Scan for the cell matching the given text and deliver its [x, y] coordinate at center. 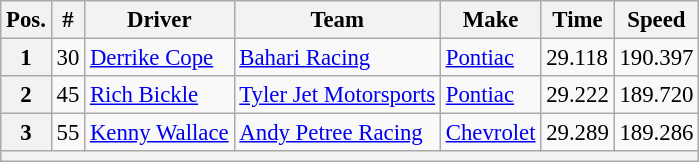
29.222 [578, 95]
189.720 [656, 95]
Andy Petree Racing [337, 133]
55 [68, 133]
1 [26, 58]
189.286 [656, 133]
Time [578, 20]
Chevrolet [490, 133]
29.289 [578, 133]
2 [26, 95]
Pos. [26, 20]
Driver [160, 20]
30 [68, 58]
3 [26, 133]
29.118 [578, 58]
Rich Bickle [160, 95]
Tyler Jet Motorsports [337, 95]
Speed [656, 20]
# [68, 20]
Derrike Cope [160, 58]
Kenny Wallace [160, 133]
Team [337, 20]
190.397 [656, 58]
Make [490, 20]
Bahari Racing [337, 58]
45 [68, 95]
